Return [X, Y] of the center of cell containing provided text 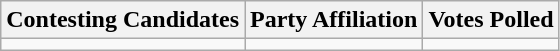
Contesting Candidates [123, 20]
Votes Polled [491, 20]
Party Affiliation [334, 20]
